Extract the (x, y) coordinate from the center of the cell holding the provided text.  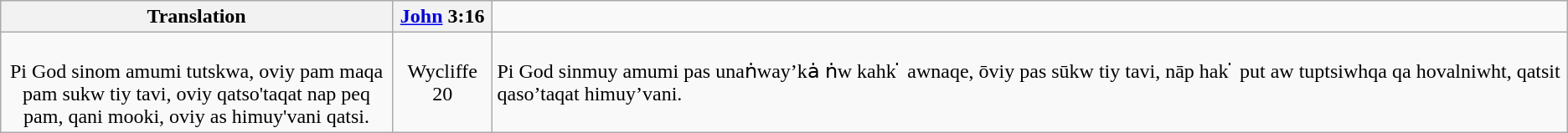
Pi God sinmuy amumi pas unaṅway’kȧ ṅw kahk ̇ awnaqe, ōviy pas sūkw tiy tavi, nāp hak ̇ put aw tuptsiwhqa qa hovalniwht, qatsit qaso’taqat himuy’vani. (1030, 82)
Pi God sinom amumi tutskwa, oviy pam maqa pam sukw tiy tavi, oviy qatso'taqat nap peq pam, qani mooki, oviy as himuy'vani qatsi. (197, 82)
Wycliffe 20 (442, 82)
Translation (197, 17)
John 3:16 (442, 17)
